Find where the given text appears and provide that cell's center as (x, y) coordinate. 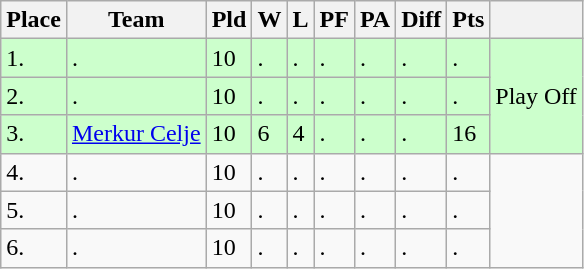
5. (34, 210)
Pts (468, 20)
Diff (422, 20)
W (270, 20)
6 (270, 134)
PF (334, 20)
Merkur Celje (136, 134)
16 (468, 134)
6. (34, 248)
Place (34, 20)
Play Off (536, 96)
L (300, 20)
3. (34, 134)
Team (136, 20)
2. (34, 96)
1. (34, 58)
Pld (229, 20)
PA (374, 20)
4. (34, 172)
4 (300, 134)
